Return (X, Y) of the center of cell containing provided text 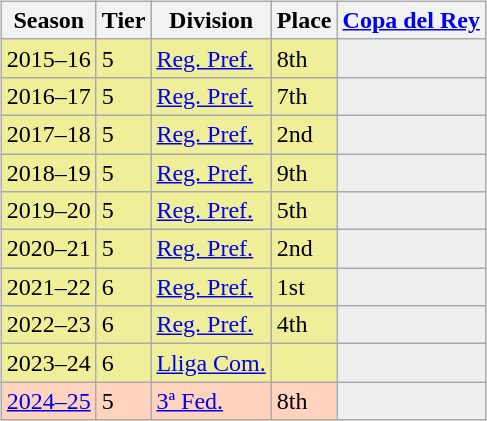
Lliga Com. (211, 363)
2018–19 (48, 173)
9th (304, 173)
5th (304, 211)
2020–21 (48, 249)
2019–20 (48, 211)
3ª Fed. (211, 401)
4th (304, 325)
1st (304, 287)
Place (304, 20)
Tier (124, 20)
7th (304, 96)
2023–24 (48, 363)
2024–25 (48, 401)
Division (211, 20)
2017–18 (48, 134)
2022–23 (48, 325)
2016–17 (48, 96)
Season (48, 20)
2021–22 (48, 287)
2015–16 (48, 58)
Copa del Rey (411, 20)
